Extract the [x, y] coordinate from the center of the cell holding the provided text.  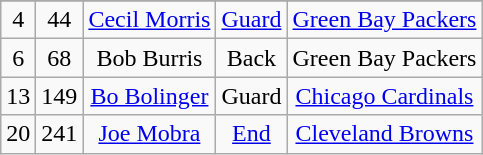
Chicago Cardinals [384, 96]
44 [60, 20]
241 [60, 134]
4 [18, 20]
149 [60, 96]
6 [18, 58]
End [252, 134]
Cleveland Browns [384, 134]
Bo Bolinger [150, 96]
68 [60, 58]
Back [252, 58]
Cecil Morris [150, 20]
Joe Mobra [150, 134]
20 [18, 134]
13 [18, 96]
Bob Burris [150, 58]
